Capture the cell that displays the provided text and extract its (X, Y) central coordinate. 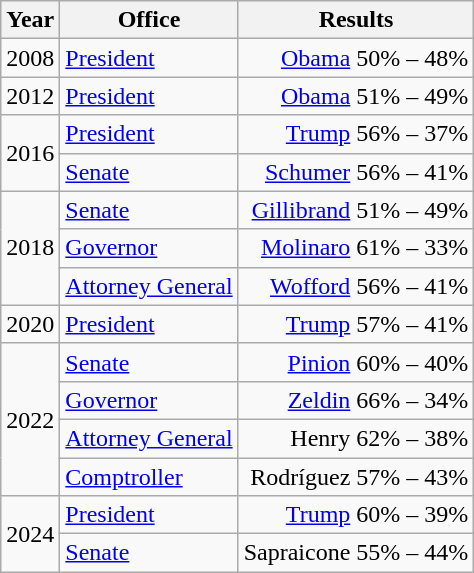
2024 (30, 534)
2018 (30, 248)
Molinaro 61% – 33% (356, 248)
Obama 50% – 48% (356, 58)
Results (356, 20)
Year (30, 20)
2020 (30, 324)
Rodríguez 57% – 43% (356, 477)
2022 (30, 419)
2016 (30, 153)
Gillibrand 51% – 49% (356, 210)
Sapraicone 55% – 44% (356, 553)
Comptroller (149, 477)
2008 (30, 58)
Trump 60% – 39% (356, 515)
Office (149, 20)
Wofford 56% – 41% (356, 286)
Zeldin 66% – 34% (356, 400)
Trump 56% – 37% (356, 134)
2012 (30, 96)
Obama 51% – 49% (356, 96)
Pinion 60% – 40% (356, 362)
Schumer 56% – 41% (356, 172)
Henry 62% – 38% (356, 438)
Trump 57% – 41% (356, 324)
